From the cell containing the given text, extract its center point as [X, Y] coordinate. 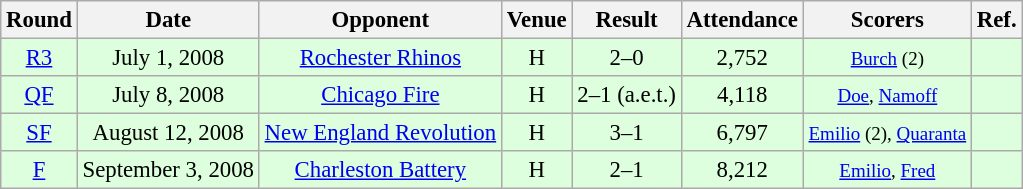
Burch (2) [887, 58]
2–1 (a.e.t.) [626, 95]
R3 [39, 58]
8,212 [742, 170]
4,118 [742, 95]
Round [39, 20]
August 12, 2008 [168, 133]
Opponent [380, 20]
Charleston Battery [380, 170]
Doe, Namoff [887, 95]
July 1, 2008 [168, 58]
6,797 [742, 133]
Chicago Fire [380, 95]
Attendance [742, 20]
Emilio, Fred [887, 170]
F [39, 170]
Emilio (2), Quaranta [887, 133]
SF [39, 133]
Date [168, 20]
July 8, 2008 [168, 95]
2,752 [742, 58]
September 3, 2008 [168, 170]
Rochester Rhinos [380, 58]
Scorers [887, 20]
2–0 [626, 58]
3–1 [626, 133]
Venue [536, 20]
Result [626, 20]
New England Revolution [380, 133]
QF [39, 95]
2–1 [626, 170]
Ref. [996, 20]
